Locate the cell with the specified text and output its (X, Y) center coordinate. 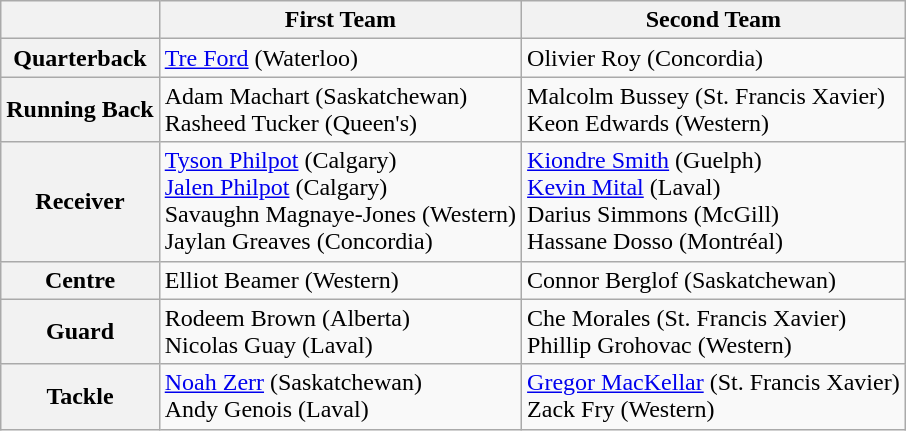
Gregor MacKellar (St. Francis Xavier)Zack Fry (Western) (714, 396)
Centre (80, 280)
Adam Machart (Saskatchewan)Rasheed Tucker (Queen's) (340, 110)
Tackle (80, 396)
First Team (340, 20)
Rodeem Brown (Alberta)Nicolas Guay (Laval) (340, 332)
Tre Ford (Waterloo) (340, 58)
Quarterback (80, 58)
Running Back (80, 110)
Noah Zerr (Saskatchewan)Andy Genois (Laval) (340, 396)
Che Morales (St. Francis Xavier)Phillip Grohovac (Western) (714, 332)
Malcolm Bussey (St. Francis Xavier)Keon Edwards (Western) (714, 110)
Olivier Roy (Concordia) (714, 58)
Kiondre Smith (Guelph)Kevin Mital (Laval)Darius Simmons (McGill)Hassane Dosso (Montréal) (714, 202)
Elliot Beamer (Western) (340, 280)
Second Team (714, 20)
Receiver (80, 202)
Guard (80, 332)
Tyson Philpot (Calgary)Jalen Philpot (Calgary)Savaughn Magnaye-Jones (Western)Jaylan Greaves (Concordia) (340, 202)
Connor Berglof (Saskatchewan) (714, 280)
